Capture the cell that displays the provided text and extract its [x, y] central coordinate. 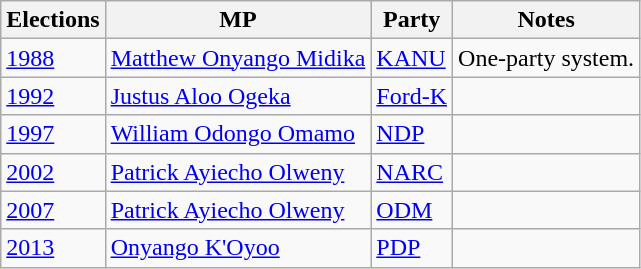
NDP [412, 134]
Notes [546, 20]
1992 [53, 96]
KANU [412, 58]
Party [412, 20]
2007 [53, 210]
NARC [412, 172]
Matthew Onyango Midika [238, 58]
1997 [53, 134]
PDP [412, 248]
ODM [412, 210]
1988 [53, 58]
William Odongo Omamo [238, 134]
MP [238, 20]
Ford-K [412, 96]
Elections [53, 20]
2002 [53, 172]
Justus Aloo Ogeka [238, 96]
2013 [53, 248]
Onyango K'Oyoo [238, 248]
One-party system. [546, 58]
